Determine the (X, Y) coordinate at the center of the cell enclosing the given text.  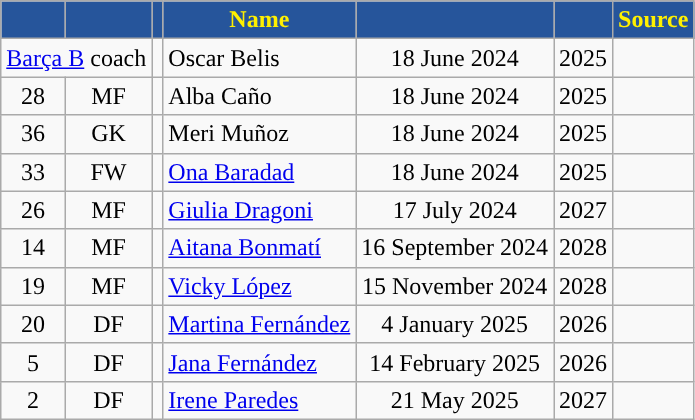
17 July 2024 (455, 210)
Alba Caño (260, 96)
14 February 2025 (455, 362)
19 (33, 286)
26 (33, 210)
Jana Fernández (260, 362)
33 (33, 172)
16 September 2024 (455, 248)
Aitana Bonmatí (260, 248)
Irene Paredes (260, 400)
Martina Fernández (260, 324)
4 January 2025 (455, 324)
21 May 2025 (455, 400)
Oscar Belis (260, 58)
Giulia Dragoni (260, 210)
Name (260, 20)
Barça B coach (76, 58)
14 (33, 248)
Ona Baradad (260, 172)
Source (654, 20)
FW (108, 172)
Vicky López (260, 286)
5 (33, 362)
20 (33, 324)
15 November 2024 (455, 286)
2 (33, 400)
Meri Muñoz (260, 134)
GK (108, 134)
28 (33, 96)
36 (33, 134)
